Locate the cell with the specified text and output its (X, Y) center coordinate. 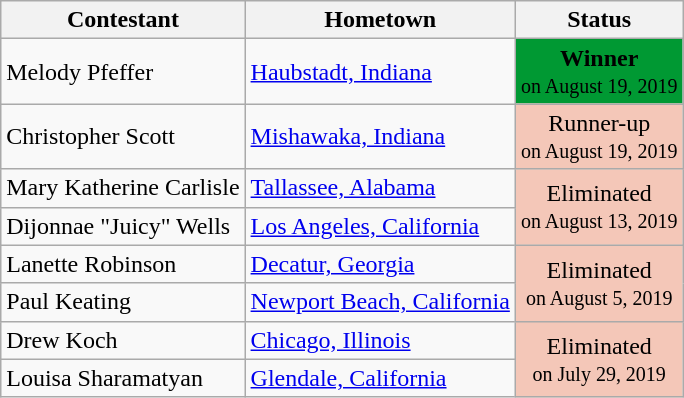
Winneron August 19, 2019 (599, 72)
Melody Pfeffer (123, 72)
Chicago, Illinois (380, 340)
Glendale, California (380, 378)
Los Angeles, California (380, 226)
Contestant (123, 20)
Paul Keating (123, 302)
Dijonnae "Juicy" Wells (123, 226)
Haubstadt, Indiana (380, 72)
Newport Beach, California (380, 302)
Runner-upon August 19, 2019 (599, 136)
Eliminatedon July 29, 2019 (599, 359)
Status (599, 20)
Mishawaka, Indiana (380, 136)
Mary Katherine Carlisle (123, 188)
Tallassee, Alabama (380, 188)
Eliminatedon August 13, 2019 (599, 207)
Christopher Scott (123, 136)
Decatur, Georgia (380, 264)
Drew Koch (123, 340)
Hometown (380, 20)
Lanette Robinson (123, 264)
Louisa Sharamatyan (123, 378)
Eliminatedon August 5, 2019 (599, 283)
